Locate the cell with the specified text and output its [x, y] center coordinate. 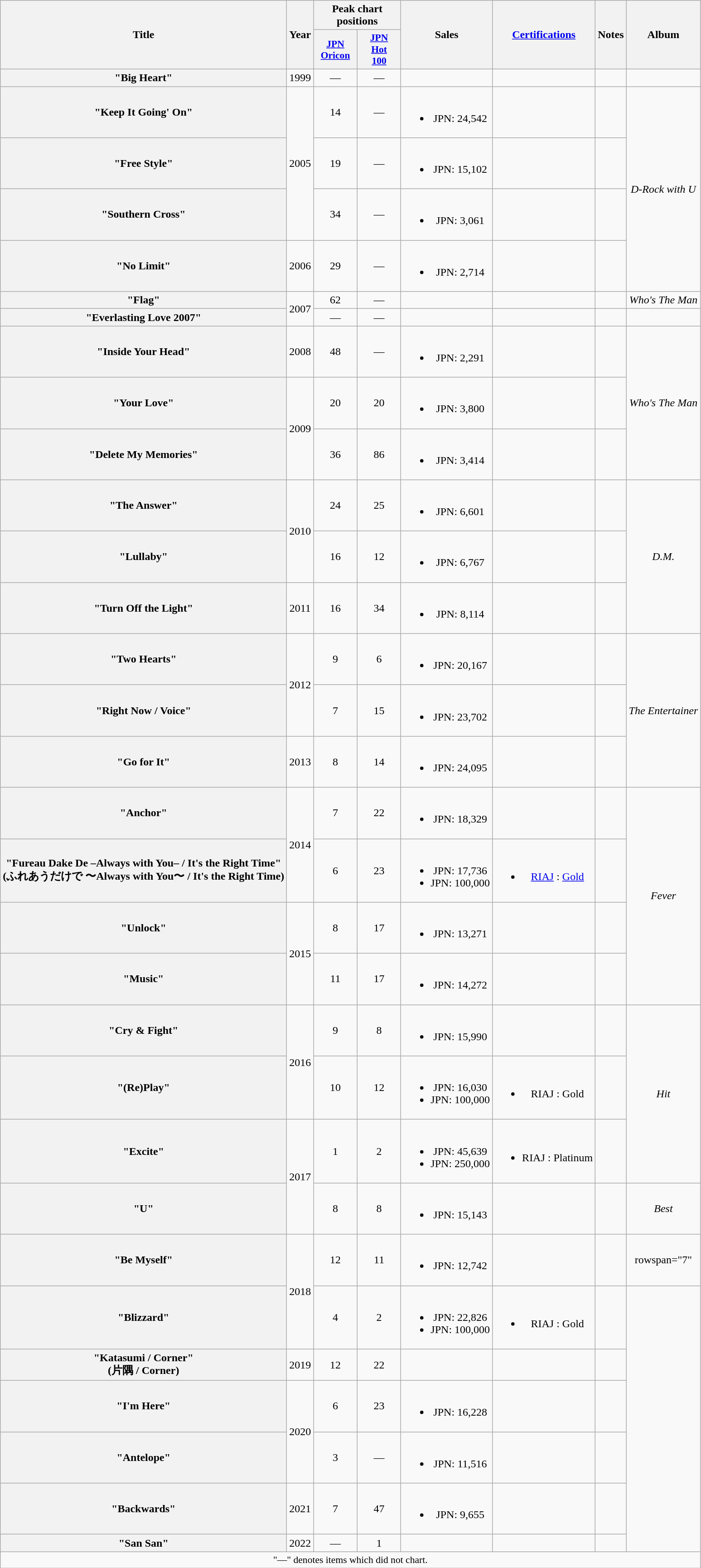
2008 [300, 352]
2018 [300, 1291]
2010 [300, 531]
36 [335, 454]
JPN: 3,061 [447, 215]
15 [379, 710]
JPN: 20,167 [447, 659]
"Go for It" [144, 762]
"Inside Your Head" [144, 352]
D-Rock with U [663, 189]
25 [379, 505]
Best [663, 1209]
"Turn Off the Light" [144, 608]
JPN: 2,714 [447, 266]
Hit [663, 1094]
RIAJ : Platinum [544, 1151]
JPN: 45,639 JPN: 250,000 [447, 1151]
Album [663, 35]
Notes [611, 35]
48 [335, 352]
"U" [144, 1209]
2020 [300, 1432]
"Two Hearts" [144, 659]
Certifications [544, 35]
"San San" [144, 1543]
4 [335, 1317]
JPN: 8,114 [447, 608]
"Music" [144, 979]
2014 [300, 844]
"The Answer" [144, 505]
"Unlock" [144, 928]
"Everlasting Love 2007" [144, 317]
"No Limit" [144, 266]
"Delete My Memories" [144, 454]
JPN: 24,095 [447, 762]
1999 [300, 78]
"Antelope" [144, 1457]
86 [379, 454]
rowspan="7" [663, 1260]
19 [335, 163]
"—" denotes items which did not chart. [351, 1560]
2009 [300, 429]
D.M. [663, 557]
2017 [300, 1177]
Fever [663, 896]
2022 [300, 1543]
"Backwards" [144, 1509]
JPN: 9,655 [447, 1509]
2016 [300, 1062]
"Right Now / Voice" [144, 710]
2015 [300, 954]
"Excite" [144, 1151]
JPN: 24,542 [447, 112]
3 [335, 1457]
"Blizzard" [144, 1317]
10 [335, 1088]
Peak chart positions [357, 15]
"I'm Here" [144, 1407]
JPN: 3,800 [447, 403]
2006 [300, 266]
"Be Myself" [144, 1260]
2007 [300, 309]
"Cry & Fight" [144, 1030]
Sales [447, 35]
2021 [300, 1509]
"Keep It Going' On" [144, 112]
JPN: 16,228 [447, 1407]
"Southern Cross" [144, 215]
"Free Style" [144, 163]
JPN: 23,702 [447, 710]
62 [335, 300]
JPN: 2,291 [447, 352]
2011 [300, 608]
"Anchor" [144, 813]
"Lullaby" [144, 557]
JPN: 11,516 [447, 1457]
2005 [300, 163]
"(Re)Play" [144, 1088]
JPN: 17,736 JPN: 100,000 [447, 871]
JPN: 22,826 JPN: 100,000 [447, 1317]
"Flag" [144, 300]
2019 [300, 1365]
JPN: 15,990 [447, 1030]
"Fureau Dake De –Always with You– / It's the Right Time"(ふれあうだけで 〜Always with You〜 / It's the Right Time) [144, 871]
JPN: 16,030 JPN: 100,000 [447, 1088]
JPN: 15,102 [447, 163]
JPN: 15,143 [447, 1209]
JPN: 6,601 [447, 505]
Year [300, 35]
29 [335, 266]
JPN: 3,414 [447, 454]
JPN: 13,271 [447, 928]
JPN: 14,272 [447, 979]
"Katasumi / Corner"(片隅 / Corner) [144, 1365]
47 [379, 1509]
The Entertainer [663, 710]
JPN: 12,742 [447, 1260]
JPN: 6,767 [447, 557]
"Big Heart" [144, 78]
"Your Love" [144, 403]
2012 [300, 685]
JPNHot100 [379, 50]
2013 [300, 762]
24 [335, 505]
Title [144, 35]
JPN: 18,329 [447, 813]
JPNOricon [335, 50]
